Identify which cell holds the provided text, then report its (x, y) central coordinate. 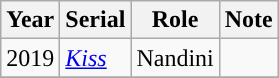
Role (175, 20)
2019 (30, 58)
Kiss (96, 58)
Nandini (175, 58)
Year (30, 20)
Serial (96, 20)
Note (248, 20)
